Return the [x, y] coordinate for the center point of the cell that contains the specified text.  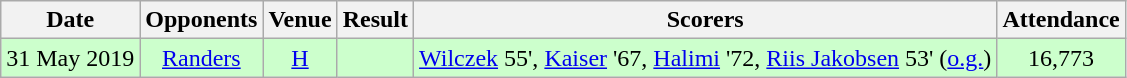
Wilczek 55', Kaiser '67, Halimi '72, Riis Jakobsen 53' (o.g.) [706, 58]
Randers [202, 58]
H [300, 58]
Result [375, 20]
Scorers [706, 20]
16,773 [1061, 58]
Opponents [202, 20]
Date [70, 20]
Venue [300, 20]
31 May 2019 [70, 58]
Attendance [1061, 20]
